Provide the (X, Y) coordinate of the cell's center where the given text is located.  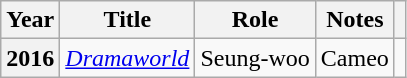
Dramaworld (128, 58)
Year (30, 20)
Cameo (354, 58)
2016 (30, 58)
Seung-woo (255, 58)
Role (255, 20)
Notes (354, 20)
Title (128, 20)
